Return the (x, y) coordinate for the center point of the cell that contains the specified text.  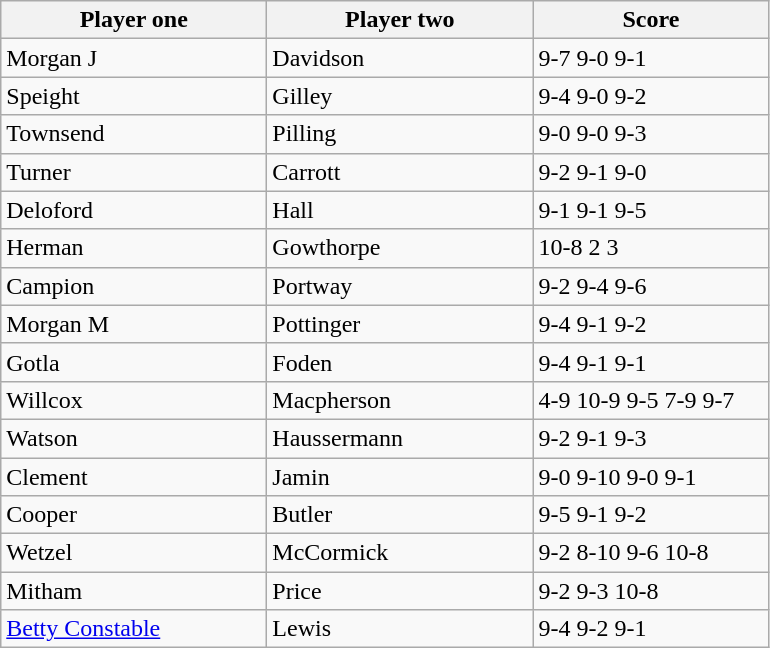
Macpherson (400, 400)
Morgan M (134, 324)
Morgan J (134, 58)
Turner (134, 172)
Watson (134, 438)
9-2 8-10 9-6 10-8 (651, 553)
Davidson (400, 58)
Hall (400, 210)
Butler (400, 515)
Pottinger (400, 324)
Deloford (134, 210)
Jamin (400, 477)
9-2 9-1 9-3 (651, 438)
9-0 9-10 9-0 9-1 (651, 477)
Lewis (400, 629)
9-4 9-1 9-2 (651, 324)
Portway (400, 286)
9-2 9-3 10-8 (651, 591)
Mitham (134, 591)
9-2 9-4 9-6 (651, 286)
Foden (400, 362)
Cooper (134, 515)
9-7 9-0 9-1 (651, 58)
Speight (134, 96)
9-5 9-1 9-2 (651, 515)
Gowthorpe (400, 248)
9-2 9-1 9-0 (651, 172)
Townsend (134, 134)
9-4 9-1 9-1 (651, 362)
McCormick (400, 553)
Clement (134, 477)
9-1 9-1 9-5 (651, 210)
9-4 9-0 9-2 (651, 96)
4-9 10-9 9-5 7-9 9-7 (651, 400)
Haussermann (400, 438)
Player two (400, 20)
Willcox (134, 400)
Score (651, 20)
Wetzel (134, 553)
Campion (134, 286)
Pilling (400, 134)
Carrott (400, 172)
Gilley (400, 96)
9-0 9-0 9-3 (651, 134)
Price (400, 591)
Herman (134, 248)
Betty Constable (134, 629)
9-4 9-2 9-1 (651, 629)
Gotla (134, 362)
Player one (134, 20)
10-8 2 3 (651, 248)
